Detect which cell encompasses the target text, then output its [X, Y] center coordinate. 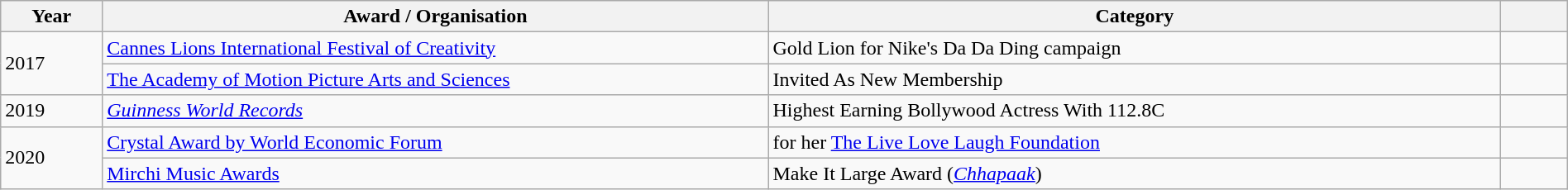
2020 [51, 158]
for her The Live Love Laugh Foundation [1135, 142]
Gold Lion for Nike's Da Da Ding campaign [1135, 48]
Invited As New Membership [1135, 79]
2019 [51, 111]
Mirchi Music Awards [435, 173]
2017 [51, 64]
The Academy of Motion Picture Arts and Sciences [435, 79]
Make It Large Award (Chhapaak) [1135, 173]
Cannes Lions International Festival of Creativity [435, 48]
Year [51, 17]
Award / Organisation [435, 17]
Category [1135, 17]
Guinness World Records [435, 111]
Highest Earning Bollywood Actress With 112.8C [1135, 111]
Crystal Award by World Economic Forum [435, 142]
